Detect which cell encompasses the target text, then output its [X, Y] center coordinate. 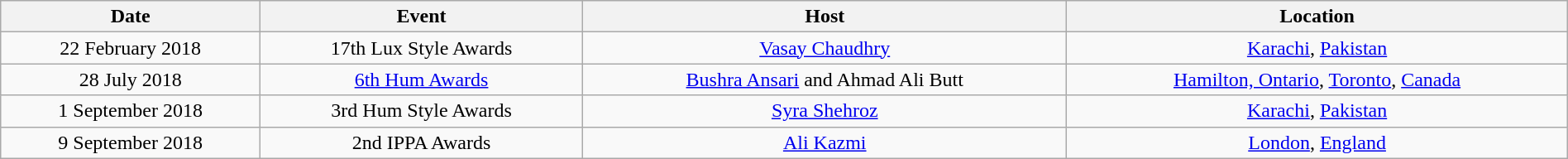
Event [422, 17]
Host [825, 17]
Ali Kazmi [825, 142]
3rd Hum Style Awards [422, 111]
London, England [1317, 142]
Location [1317, 17]
28 July 2018 [131, 79]
2nd IPPA Awards [422, 142]
22 February 2018 [131, 48]
6th Hum Awards [422, 79]
Vasay Chaudhry [825, 48]
Hamilton, Ontario, Toronto, Canada [1317, 79]
Date [131, 17]
1 September 2018 [131, 111]
Bushra Ansari and Ahmad Ali Butt [825, 79]
17th Lux Style Awards [422, 48]
Syra Shehroz [825, 111]
9 September 2018 [131, 142]
